For the text-containing cell, return its midpoint in (X, Y) coordinate format. 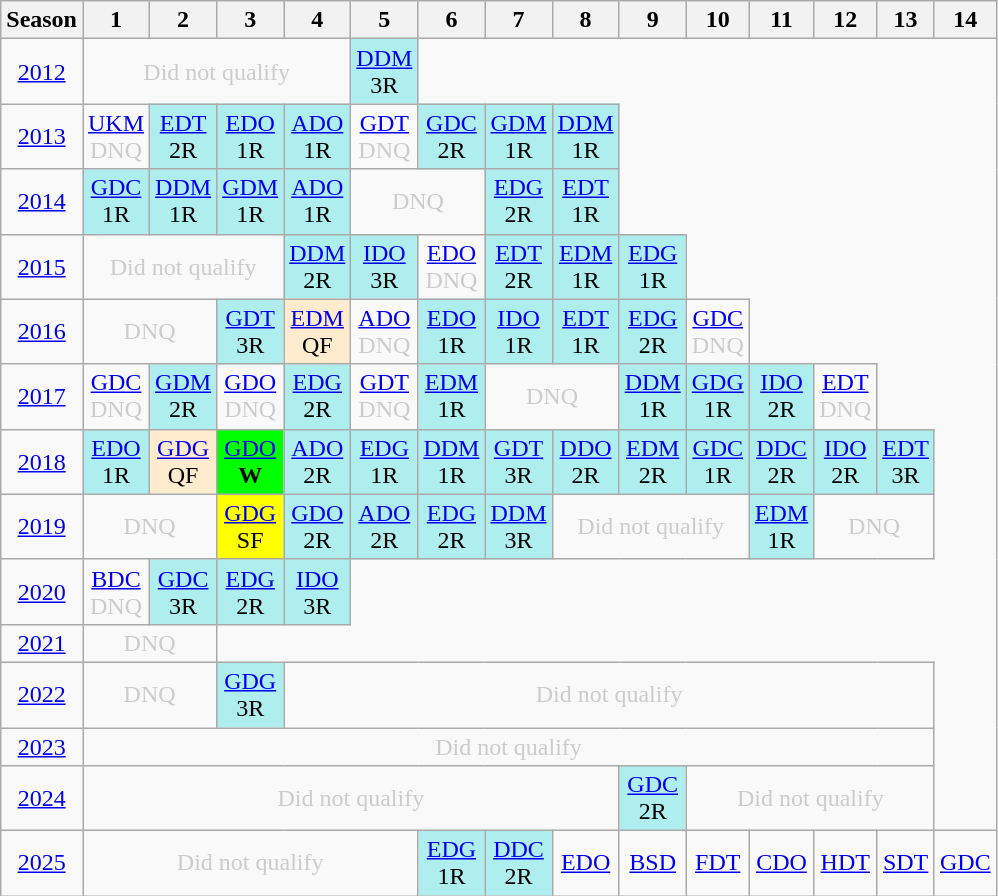
11 (781, 20)
CDO (781, 864)
1 (116, 20)
2013 (42, 136)
GDODNQ (250, 396)
9 (652, 20)
DDM2R (318, 266)
2022 (42, 694)
GDGSF (250, 526)
2025 (42, 864)
3 (250, 20)
14 (965, 20)
8 (586, 20)
BSD (652, 864)
GDC (965, 864)
EDMQF (318, 332)
GDG3R (250, 694)
GDGQF (184, 462)
2017 (42, 396)
12 (846, 20)
ADODNQ (384, 332)
13 (906, 20)
5 (384, 20)
2 (184, 20)
UKMDNQ (116, 136)
GDM2R (184, 396)
GDC3R (184, 592)
EDT3R (906, 462)
EDM2R (652, 462)
2020 (42, 592)
EDTDNQ (846, 396)
2015 (42, 266)
GDOW (250, 462)
2012 (42, 72)
10 (718, 20)
GDG1R (718, 396)
FDT (718, 864)
HDT (846, 864)
Season (42, 20)
2014 (42, 202)
EDO (586, 864)
2016 (42, 332)
SDT (906, 864)
DDO2R (586, 462)
GDO2R (318, 526)
BDCDNQ (116, 592)
EDODNQ (452, 266)
2024 (42, 798)
IDO1R (518, 332)
2018 (42, 462)
2021 (42, 643)
2019 (42, 526)
6 (452, 20)
7 (518, 20)
2023 (42, 747)
4 (318, 20)
